Return the (X, Y) coordinate for the center point of the cell that contains the specified text.  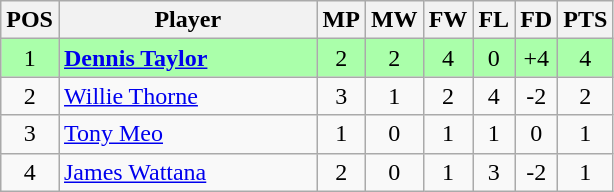
FL (494, 20)
Dennis Taylor (188, 58)
POS (30, 20)
PTS (586, 20)
Willie Thorne (188, 96)
Tony Meo (188, 134)
James Wattana (188, 172)
FW (448, 20)
MW (394, 20)
Player (188, 20)
FD (536, 20)
MP (341, 20)
+4 (536, 58)
